Extract the (x, y) coordinate from the center of the cell holding the provided text.  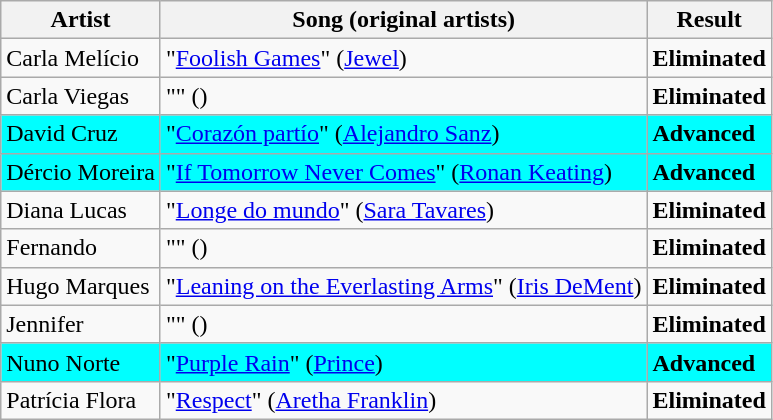
Result (709, 20)
Artist (81, 20)
Dércio Moreira (81, 172)
David Cruz (81, 134)
Jennifer (81, 324)
"Foolish Games" (Jewel) (404, 58)
"Leaning on the Everlasting Arms" (Iris DeMent) (404, 286)
"Respect" (Aretha Franklin) (404, 400)
"If Tomorrow Never Comes" (Ronan Keating) (404, 172)
"Corazón partío" (Alejandro Sanz) (404, 134)
Carla Viegas (81, 96)
Carla Melício (81, 58)
Fernando (81, 248)
Nuno Norte (81, 362)
Diana Lucas (81, 210)
Song (original artists) (404, 20)
Patrícia Flora (81, 400)
"Purple Rain" (Prince) (404, 362)
Hugo Marques (81, 286)
"Longe do mundo" (Sara Tavares) (404, 210)
